Identify which cell holds the provided text, then report its (x, y) central coordinate. 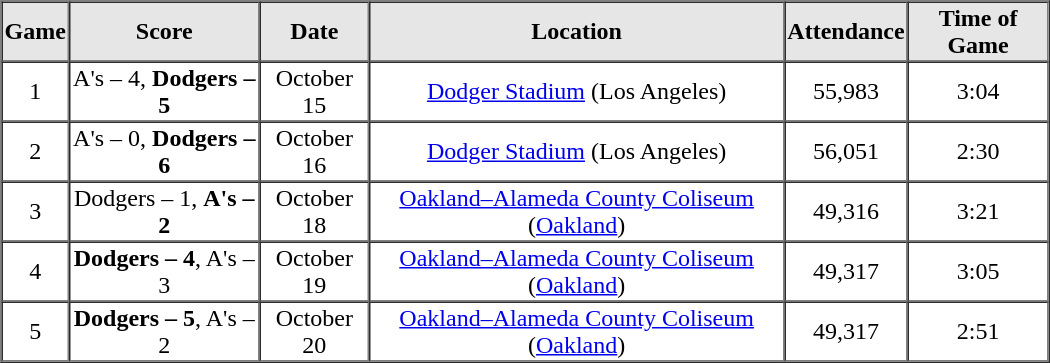
3:05 (978, 272)
56,051 (846, 152)
Location (576, 32)
1 (36, 92)
55,983 (846, 92)
3:21 (978, 212)
Dodgers – 5, A's – 2 (164, 332)
A's – 4, Dodgers – 5 (164, 92)
Score (164, 32)
Time of Game (978, 32)
Game (36, 32)
October 18 (314, 212)
2:51 (978, 332)
2:30 (978, 152)
4 (36, 272)
October 19 (314, 272)
3 (36, 212)
Date (314, 32)
3:04 (978, 92)
49,316 (846, 212)
5 (36, 332)
Dodgers – 1, A's – 2 (164, 212)
October 15 (314, 92)
2 (36, 152)
A's – 0, Dodgers – 6 (164, 152)
October 16 (314, 152)
Dodgers – 4, A's – 3 (164, 272)
Attendance (846, 32)
October 20 (314, 332)
